Pinpoint the cell where the given text exists, returning its (x, y) midpoint coordinate. 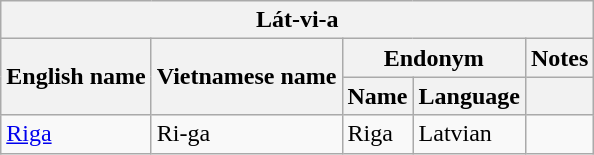
Notes (559, 58)
English name (76, 77)
Latvian (469, 134)
Lát-vi-a (298, 20)
Language (469, 96)
Vietnamese name (246, 77)
Name (378, 96)
Ri-ga (246, 134)
Endonym (434, 58)
